From the cell containing the given text, extract its center point as [X, Y] coordinate. 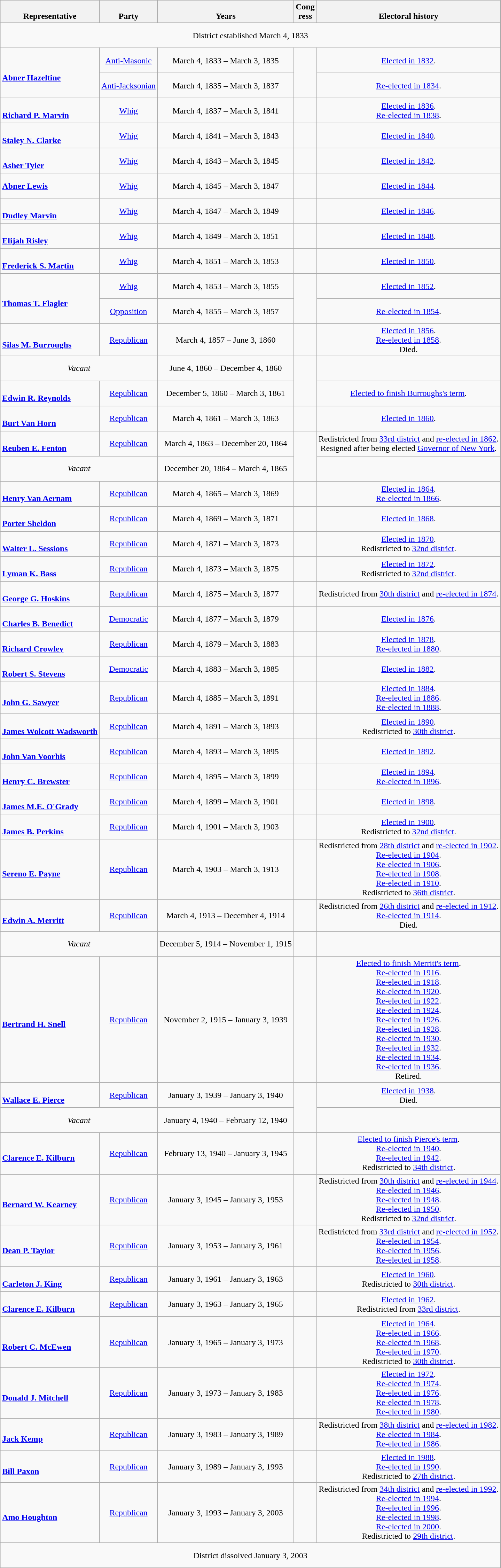
Elected in 1972.Re-elected in 1974.Re-elected in 1976.Re-elected in 1978.Re-elected in 1980. [408, 1393]
Anti-Masonic [129, 61]
Elected in 1842. [408, 161]
March 4, 1891 – March 3, 1893 [226, 726]
March 4, 1861 – March 3, 1863 [226, 419]
Elected in 1882. [408, 669]
Carleton J. King [50, 1279]
March 4, 1899 – March 3, 1901 [226, 802]
March 4, 1895 – March 3, 1899 [226, 777]
Elected in 1844. [408, 186]
Dudley Marvin [50, 211]
November 2, 1915 – January 3, 1939 [226, 1020]
Elected in 1890.Redistricted to 30th district. [408, 726]
Elected in 1892. [408, 751]
Richard P. Marvin [50, 111]
Redistricted from 38th district and re-elected in 1982.Re-elected in 1984.Re-elected in 1986. [408, 1434]
March 4, 1835 – March 3, 1837 [226, 86]
Burt Van Horn [50, 419]
Elected in 1848. [408, 236]
Elected in 1836.Re-elected in 1838. [408, 111]
January 3, 1965 – January 3, 1973 [226, 1342]
Richard Crowley [50, 644]
John Van Voorhis [50, 751]
January 3, 1963 – January 3, 1965 [226, 1304]
Elected in 1868. [408, 519]
December 5, 1914 – November 1, 1915 [226, 944]
Elected in 1894.Re-elected in 1896. [408, 777]
Elected in 1860. [408, 419]
Elected in 1870.Redistricted to 32nd district. [408, 544]
March 4, 1851 – March 3, 1853 [226, 261]
Anti-Jacksonian [129, 86]
Re-elected in 1834. [408, 86]
Frederick S. Martin [50, 261]
March 4, 1841 – March 3, 1843 [226, 136]
Reuben E. Fenton [50, 444]
March 4, 1857 – June 3, 1860 [226, 340]
March 4, 1865 – March 3, 1869 [226, 494]
Re-elected in 1854. [408, 311]
March 4, 1873 – March 3, 1875 [226, 569]
March 4, 1843 – March 3, 1845 [226, 161]
Opposition [129, 311]
Elected to finish Pierce's term.Re-elected in 1940.Re-elected in 1942.Redistricted to 34th district. [408, 1153]
December 20, 1864 – March 4, 1865 [226, 469]
March 4, 1903 – March 3, 1913 [226, 869]
June 4, 1860 – December 4, 1860 [226, 368]
January 3, 1989 – January 3, 1993 [226, 1467]
Lyman K. Bass [50, 569]
Elected in 1988.Re-elected in 1990.Redistricted to 27th district. [408, 1467]
March 4, 1845 – March 3, 1847 [226, 186]
March 4, 1879 – March 3, 1883 [226, 644]
George G. Hoskins [50, 594]
Elected in 1938.Died. [408, 1095]
March 4, 1849 – March 3, 1851 [226, 236]
Elected in 1872.Redistricted to 32nd district. [408, 569]
Electoral history [408, 12]
March 4, 1901 – March 3, 1903 [226, 827]
Elected in 1832. [408, 61]
Elected in 1850. [408, 261]
Elected in 1840. [408, 136]
Redistricted from 30th district and re-elected in 1944.Re-elected in 1946.Re-elected in 1948.Re-elected in 1950. Redistricted to 32nd district. [408, 1200]
Abner Hazeltine [50, 73]
March 4, 1871 – March 3, 1873 [226, 544]
February 13, 1940 – January 3, 1945 [226, 1153]
Robert S. Stevens [50, 669]
Elected in 1884.Re-elected in 1886.Re-elected in 1888. [408, 698]
Elected in 1878.Re-elected in 1880. [408, 644]
Henry C. Brewster [50, 777]
Edwin A. Merritt [50, 915]
Asher Tyler [50, 161]
Sereno E. Payne [50, 869]
March 4, 1893 – March 3, 1895 [226, 751]
January 3, 1973 – January 3, 1983 [226, 1393]
James B. Perkins [50, 827]
Redistricted from 33rd district and re-elected in 1952.Re-elected in 1954.Re-elected in 1956.Re-elected in 1958. [408, 1246]
Bill Paxon [50, 1467]
March 4, 1853 – March 3, 1855 [226, 286]
Elected in 1876. [408, 619]
Elected in 1864.Re-elected in 1866. [408, 494]
Thomas T. Flagler [50, 299]
Elected in 1852. [408, 286]
Elected in 1856.Re-elected in 1858. Died. [408, 340]
Elected in 1962.Redistricted from 33rd district. [408, 1304]
Congress [305, 12]
Dean P. Taylor [50, 1246]
Edwin R. Reynolds [50, 393]
March 4, 1877 – March 3, 1879 [226, 619]
Redistricted from 30th district and re-elected in 1874. [408, 594]
January 3, 1983 – January 3, 1989 [226, 1434]
Staley N. Clarke [50, 136]
March 4, 1847 – March 3, 1849 [226, 211]
District dissolved January 3, 2003 [251, 1555]
March 4, 1833 – March 3, 1835 [226, 61]
January 3, 1945 – January 3, 1953 [226, 1200]
March 4, 1885 – March 3, 1891 [226, 698]
Bernard W. Kearney [50, 1200]
Elected in 1898. [408, 802]
Redistricted from 33rd district and re-elected in 1862.Resigned after being elected Governor of New York. [408, 444]
Bertrand H. Snell [50, 1020]
Elijah Risley [50, 236]
Henry Van Aernam [50, 494]
January 3, 1993 – January 3, 2003 [226, 1513]
Elected to finish Burroughs's term. [408, 393]
January 3, 1953 – January 3, 1961 [226, 1246]
Elected in 1846. [408, 211]
Elected in 1900.Redistricted to 32nd district. [408, 827]
Donald J. Mitchell [50, 1393]
Charles B. Benedict [50, 619]
January 4, 1940 – February 12, 1940 [226, 1120]
March 4, 1863 – December 20, 1864 [226, 444]
Elected in 1960.Redistricted to 30th district. [408, 1279]
March 4, 1883 – March 3, 1885 [226, 669]
January 3, 1939 – January 3, 1940 [226, 1095]
December 5, 1860 – March 3, 1861 [226, 393]
John G. Sawyer [50, 698]
Wallace E. Pierce [50, 1095]
Robert C. McEwen [50, 1342]
Amo Houghton [50, 1513]
March 4, 1855 – March 3, 1857 [226, 311]
Years [226, 12]
March 4, 1913 – December 4, 1914 [226, 915]
March 4, 1837 – March 3, 1841 [226, 111]
March 4, 1875 – March 3, 1877 [226, 594]
Elected in 1964.Re-elected in 1966.Re-elected in 1968.Re-elected in 1970.Redistricted to 30th district. [408, 1342]
Jack Kemp [50, 1434]
Walter L. Sessions [50, 544]
James M.E. O'Grady [50, 802]
James Wolcott Wadsworth [50, 726]
January 3, 1961 – January 3, 1963 [226, 1279]
Representative [50, 12]
Porter Sheldon [50, 519]
District established March 4, 1833 [251, 36]
Party [129, 12]
Silas M. Burroughs [50, 340]
March 4, 1869 – March 3, 1871 [226, 519]
Redistricted from 26th district and re-elected in 1912.Re-elected in 1914.Died. [408, 915]
Abner Lewis [50, 186]
